Locate the cell with the specified text and output its [x, y] center coordinate. 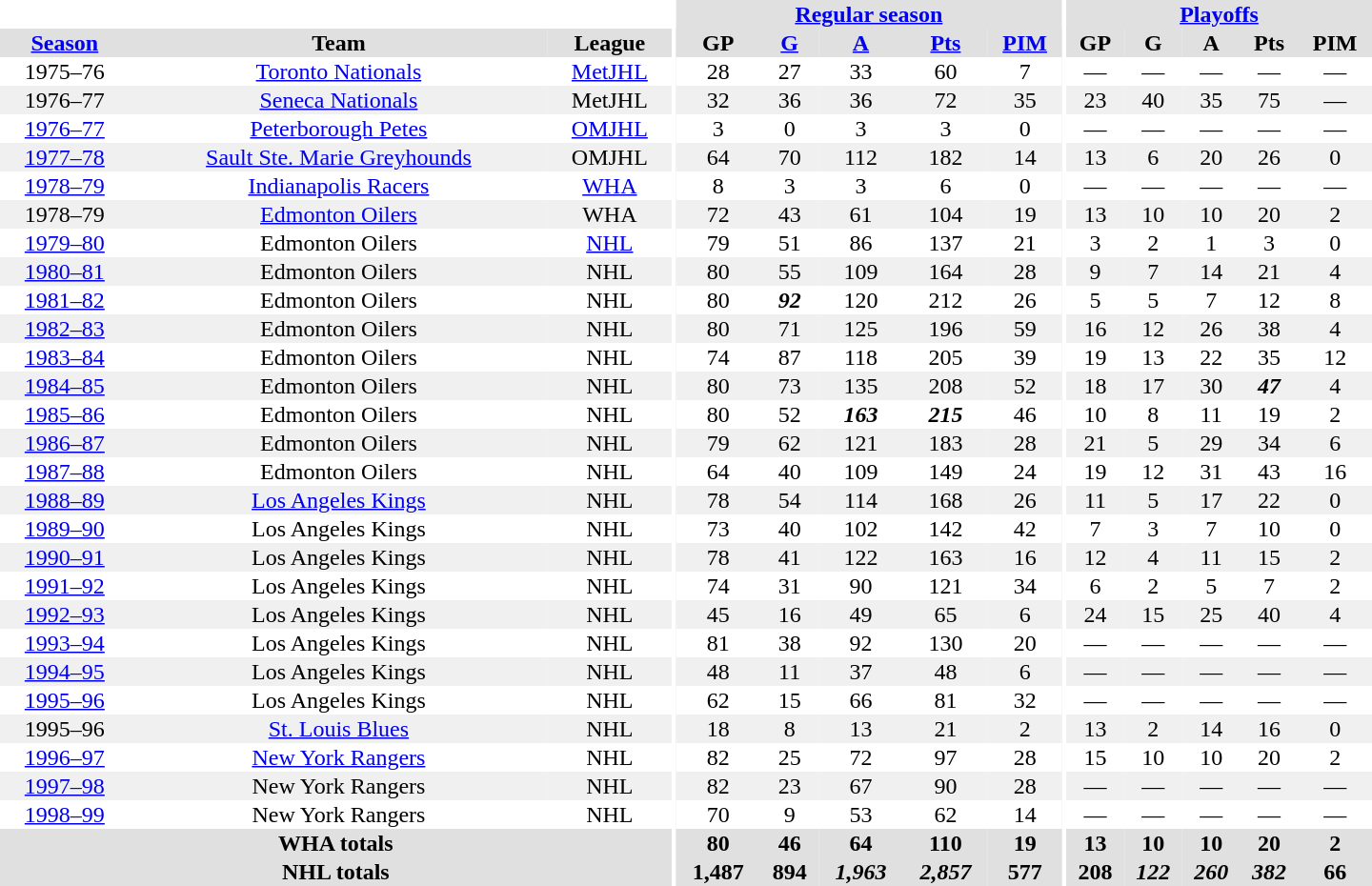
142 [945, 529]
114 [861, 500]
33 [861, 71]
Team [339, 43]
110 [945, 843]
87 [789, 357]
125 [861, 329]
1977–78 [65, 157]
1985–86 [65, 414]
112 [861, 157]
102 [861, 529]
1981–82 [65, 300]
183 [945, 443]
League [610, 43]
1996–97 [65, 757]
2,857 [945, 872]
37 [861, 672]
205 [945, 357]
Seneca Nationals [339, 100]
75 [1269, 100]
1,487 [718, 872]
130 [945, 643]
149 [945, 472]
1989–90 [65, 529]
1987–88 [65, 472]
196 [945, 329]
Sault Ste. Marie Greyhounds [339, 157]
1983–84 [65, 357]
45 [718, 614]
1990–91 [65, 557]
382 [1269, 872]
1979–80 [65, 243]
29 [1212, 443]
Toronto Nationals [339, 71]
104 [945, 214]
97 [945, 757]
71 [789, 329]
1980–81 [65, 272]
260 [1212, 872]
60 [945, 71]
1975–76 [65, 71]
47 [1269, 386]
41 [789, 557]
1988–89 [65, 500]
215 [945, 414]
1997–98 [65, 786]
Season [65, 43]
49 [861, 614]
1,963 [861, 872]
59 [1025, 329]
Regular season [869, 14]
1994–95 [65, 672]
39 [1025, 357]
Playoffs [1220, 14]
1993–94 [65, 643]
1 [1212, 243]
1982–83 [65, 329]
30 [1212, 386]
135 [861, 386]
55 [789, 272]
Peterborough Petes [339, 129]
42 [1025, 529]
1986–87 [65, 443]
168 [945, 500]
1984–85 [65, 386]
212 [945, 300]
54 [789, 500]
1998–99 [65, 815]
182 [945, 157]
137 [945, 243]
65 [945, 614]
86 [861, 243]
577 [1025, 872]
53 [861, 815]
61 [861, 214]
WHA totals [335, 843]
27 [789, 71]
164 [945, 272]
1991–92 [65, 586]
51 [789, 243]
67 [861, 786]
NHL totals [335, 872]
120 [861, 300]
Indianapolis Racers [339, 186]
St. Louis Blues [339, 729]
1992–93 [65, 614]
118 [861, 357]
894 [789, 872]
